Locate the cell with the specified text and output its [X, Y] center coordinate. 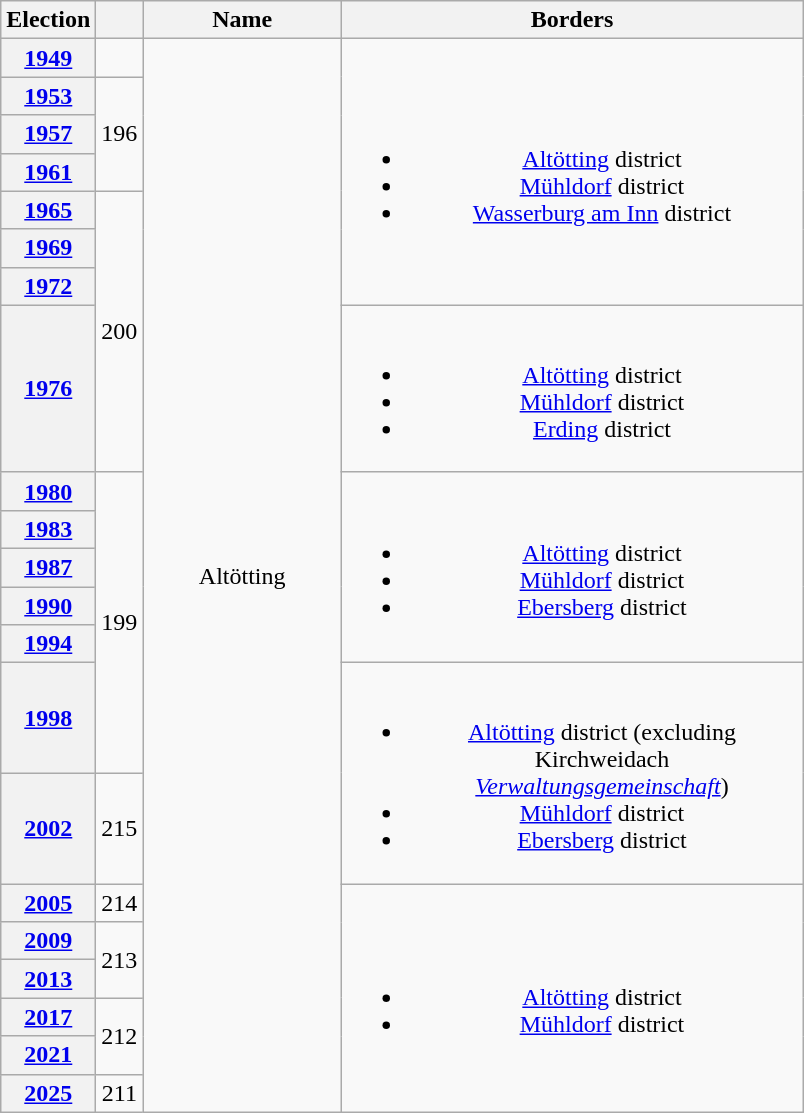
1965 [48, 210]
1983 [48, 529]
1990 [48, 605]
2013 [48, 979]
Altötting districtMühldorf districtWasserburg am Inn district [572, 172]
1994 [48, 644]
1961 [48, 172]
212 [120, 1036]
Altötting [242, 576]
1998 [48, 718]
Altötting districtMühldorf district [572, 998]
2025 [48, 1093]
Altötting districtMühldorf districtErding district [572, 388]
2009 [48, 941]
211 [120, 1093]
2017 [48, 1017]
199 [120, 622]
196 [120, 134]
200 [120, 332]
1953 [48, 96]
1976 [48, 388]
1987 [48, 567]
213 [120, 960]
1980 [48, 491]
1949 [48, 58]
1957 [48, 134]
Altötting district (excluding Kirchweidach Verwaltungsgemeinschaft)Mühldorf districtEbersberg district [572, 774]
2021 [48, 1055]
214 [120, 903]
1972 [48, 286]
Altötting districtMühldorf districtEbersberg district [572, 567]
2002 [48, 828]
Name [242, 20]
1969 [48, 248]
Borders [572, 20]
2005 [48, 903]
Election [48, 20]
215 [120, 828]
